Search for the cell housing the specified text and yield its (x, y) center coordinate. 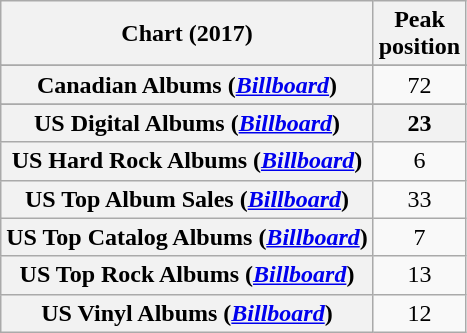
7 (419, 237)
12 (419, 313)
72 (419, 85)
Chart (2017) (187, 34)
33 (419, 199)
6 (419, 161)
US Top Album Sales (Billboard) (187, 199)
Peakposition (419, 34)
US Top Rock Albums (Billboard) (187, 275)
US Hard Rock Albums (Billboard) (187, 161)
US Digital Albums (Billboard) (187, 123)
Canadian Albums (Billboard) (187, 85)
US Vinyl Albums (Billboard) (187, 313)
23 (419, 123)
US Top Catalog Albums (Billboard) (187, 237)
13 (419, 275)
